Scan for the cell matching the given text and deliver its (x, y) coordinate at center. 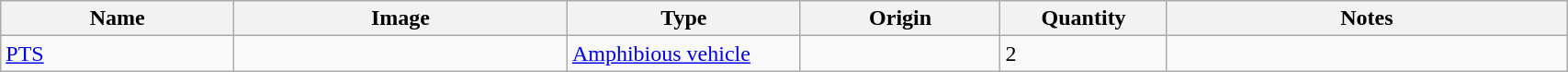
Quantity (1084, 18)
Type (683, 18)
Amphibious vehicle (683, 54)
Notes (1367, 18)
PTS (118, 54)
Origin (900, 18)
2 (1084, 54)
Image (400, 18)
Name (118, 18)
